Identify which cell holds the provided text, then report its (X, Y) central coordinate. 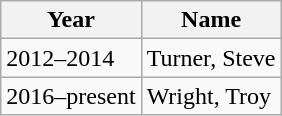
Turner, Steve (211, 58)
Year (71, 20)
Name (211, 20)
Wright, Troy (211, 96)
2016–present (71, 96)
2012–2014 (71, 58)
